Pinpoint the cell where the given text exists, returning its (X, Y) midpoint coordinate. 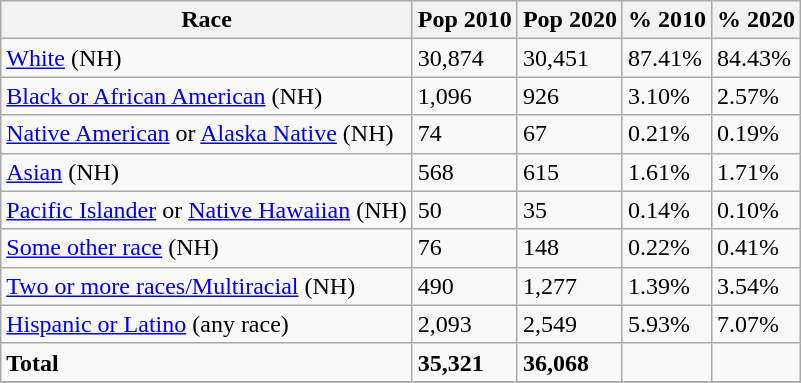
36,068 (570, 362)
2.57% (756, 96)
1,096 (464, 96)
0.41% (756, 248)
0.21% (666, 134)
2,549 (570, 324)
Black or African American (NH) (207, 96)
926 (570, 96)
Hispanic or Latino (any race) (207, 324)
50 (464, 210)
3.10% (666, 96)
Pacific Islander or Native Hawaiian (NH) (207, 210)
0.19% (756, 134)
67 (570, 134)
2,093 (464, 324)
0.22% (666, 248)
84.43% (756, 58)
30,451 (570, 58)
3.54% (756, 286)
Pop 2010 (464, 20)
615 (570, 172)
87.41% (666, 58)
Race (207, 20)
1.71% (756, 172)
76 (464, 248)
568 (464, 172)
White (NH) (207, 58)
Pop 2020 (570, 20)
35,321 (464, 362)
30,874 (464, 58)
Asian (NH) (207, 172)
490 (464, 286)
0.10% (756, 210)
74 (464, 134)
1.61% (666, 172)
148 (570, 248)
Some other race (NH) (207, 248)
% 2010 (666, 20)
1.39% (666, 286)
Total (207, 362)
Two or more races/Multiracial (NH) (207, 286)
Native American or Alaska Native (NH) (207, 134)
% 2020 (756, 20)
5.93% (666, 324)
1,277 (570, 286)
35 (570, 210)
0.14% (666, 210)
7.07% (756, 324)
